From the cell containing the given text, extract its center point as (X, Y) coordinate. 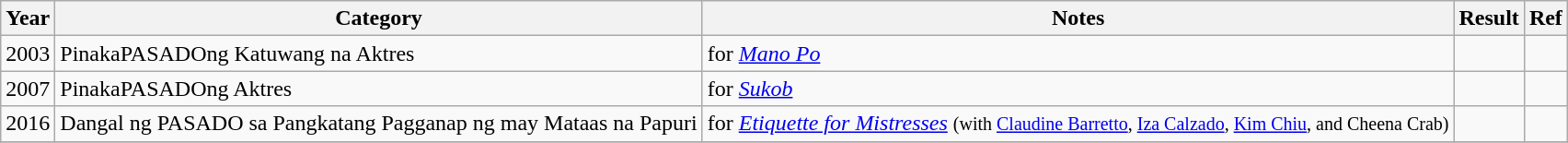
Category (379, 18)
Result (1489, 18)
Dangal ng PASADO sa Pangkatang Pagganap ng may Mataas na Papuri (379, 124)
PinakaPASADOng Aktres (379, 89)
Year (28, 18)
Ref (1546, 18)
PinakaPASADOng Katuwang na Aktres (379, 54)
for Etiquette for Mistresses (with Claudine Barretto, Iza Calzado, Kim Chiu, and Cheena Crab) (1078, 124)
Notes (1078, 18)
2003 (28, 54)
for Mano Po (1078, 54)
2007 (28, 89)
for Sukob (1078, 89)
2016 (28, 124)
